Search for the cell housing the specified text and yield its [X, Y] center coordinate. 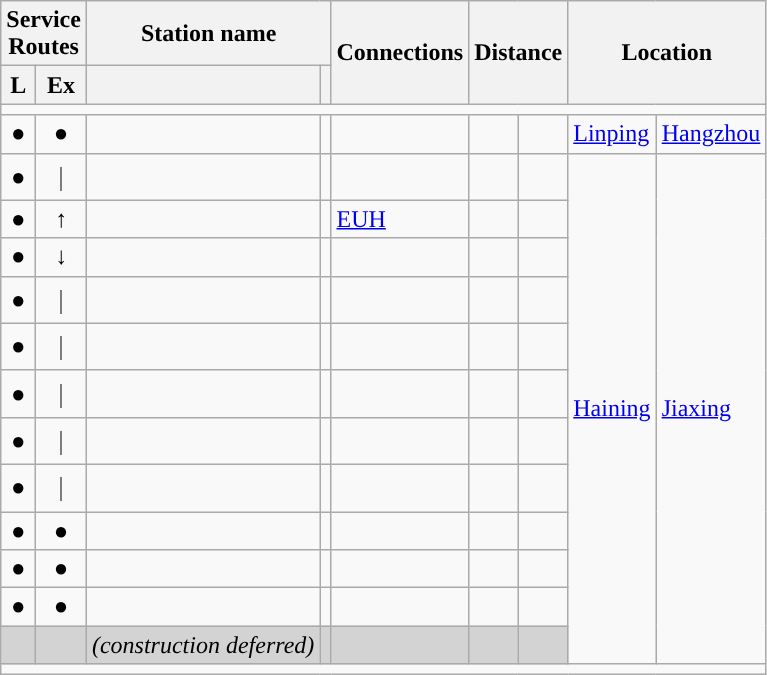
↑ [62, 219]
(construction deferred) [202, 645]
Jiaxing [711, 408]
Hangzhou [711, 134]
L [18, 85]
Linping [612, 134]
Distance [518, 52]
Haining [612, 408]
EUH [400, 219]
ServiceRoutes [44, 34]
Station name [208, 34]
Connections [400, 52]
Location [667, 52]
Ex [62, 85]
↓ [62, 257]
